Extract the (x, y) coordinate from the center of the cell holding the provided text.  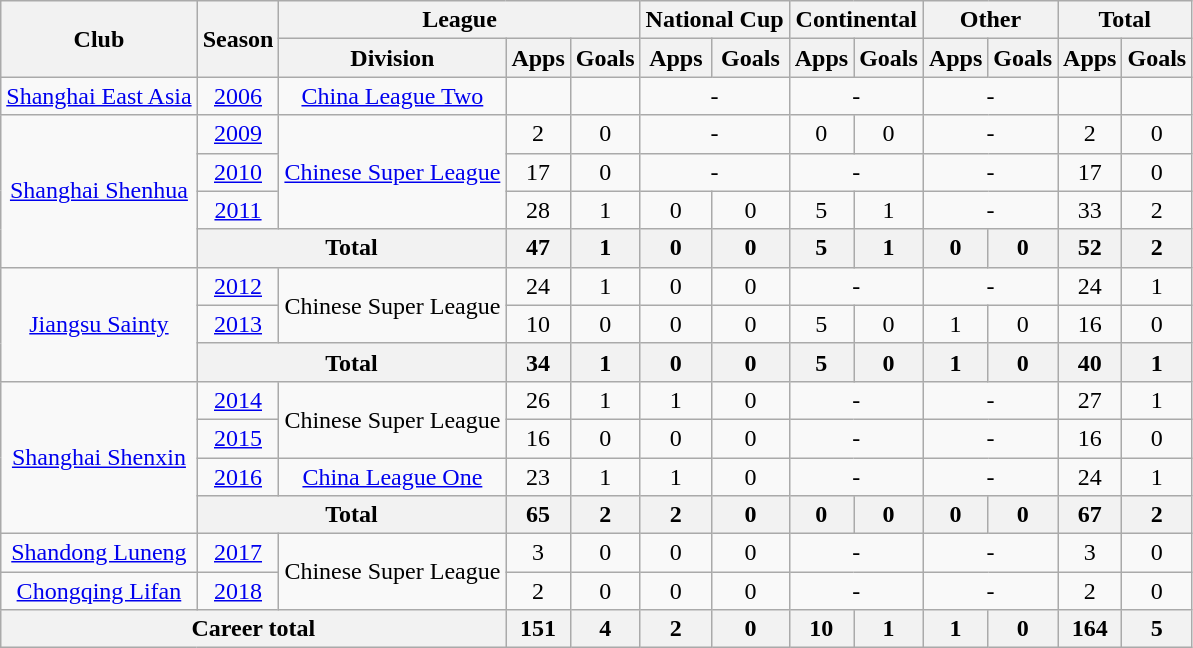
2006 (238, 96)
National Cup (714, 20)
2015 (238, 438)
Shanghai East Asia (99, 96)
28 (538, 210)
Season (238, 39)
2018 (238, 591)
26 (538, 400)
Chongqing Lifan (99, 591)
2012 (238, 286)
4 (605, 629)
33 (1090, 210)
Career total (254, 629)
China League One (392, 477)
Continental (856, 20)
Shanghai Shenhua (99, 191)
52 (1090, 248)
65 (538, 515)
40 (1090, 362)
2016 (238, 477)
2010 (238, 172)
League (460, 20)
47 (538, 248)
Shanghai Shenxin (99, 457)
151 (538, 629)
27 (1090, 400)
23 (538, 477)
2009 (238, 134)
China League Two (392, 96)
Other (990, 20)
34 (538, 362)
Club (99, 39)
2014 (238, 400)
2017 (238, 553)
164 (1090, 629)
Division (392, 58)
2013 (238, 324)
Jiangsu Sainty (99, 324)
2011 (238, 210)
Shandong Luneng (99, 553)
67 (1090, 515)
